Return [x, y] of the center of cell containing provided text 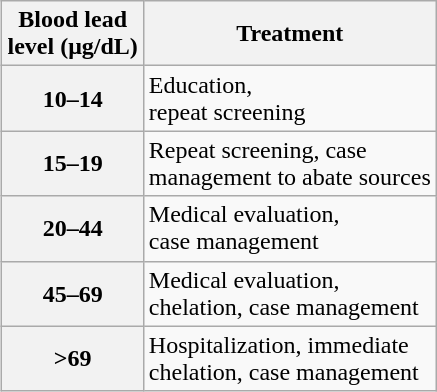
Medical evaluation, case management [290, 228]
>69 [72, 358]
Treatment [290, 34]
Hospitalization, immediate chelation, case management [290, 358]
Blood lead level (μg/dL) [72, 34]
Medical evaluation, chelation, case management [290, 294]
Education, repeat screening [290, 98]
45–69 [72, 294]
10–14 [72, 98]
20–44 [72, 228]
Repeat screening, case management to abate sources [290, 164]
15–19 [72, 164]
